Pinpoint the cell where the given text exists, returning its [x, y] midpoint coordinate. 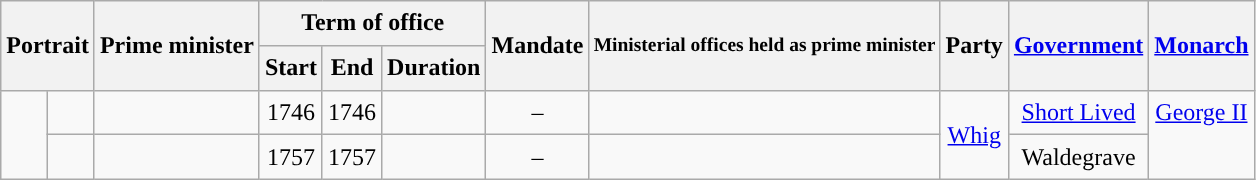
Term of office [372, 24]
Portrait [48, 46]
End [352, 68]
Whig [974, 134]
Waldegrave [1078, 158]
Start [290, 68]
Mandate [538, 46]
Ministerial offices held as prime minister [764, 46]
Government [1078, 46]
Monarch [1202, 46]
George II [1202, 134]
Duration [434, 68]
Short Lived [1078, 112]
Prime minister [176, 46]
Party [974, 46]
